Return the (X, Y) coordinate for the center point of the cell that contains the specified text.  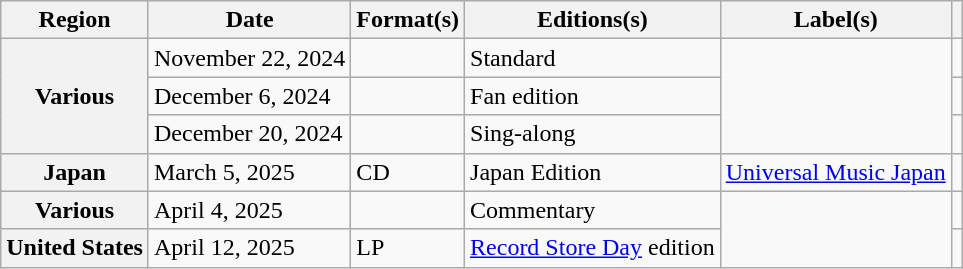
December 20, 2024 (249, 134)
November 22, 2024 (249, 58)
April 4, 2025 (249, 210)
Date (249, 20)
Region (75, 20)
Editions(s) (593, 20)
Commentary (593, 210)
Label(s) (836, 20)
Format(s) (408, 20)
LP (408, 248)
April 12, 2025 (249, 248)
United States (75, 248)
Universal Music Japan (836, 172)
March 5, 2025 (249, 172)
Japan Edition (593, 172)
Sing-along (593, 134)
Fan edition (593, 96)
Japan (75, 172)
Standard (593, 58)
CD (408, 172)
Record Store Day edition (593, 248)
December 6, 2024 (249, 96)
